Scan for the cell matching the given text and deliver its [x, y] coordinate at center. 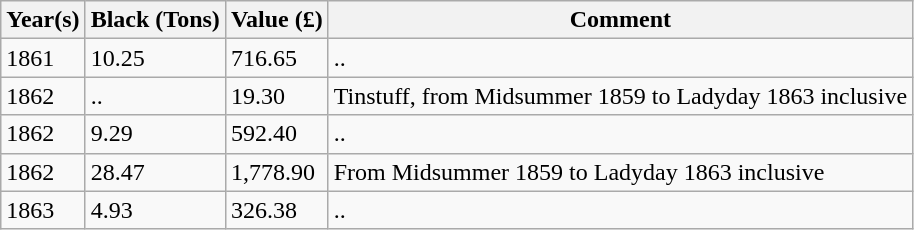
Comment [620, 20]
1861 [43, 58]
Value (£) [276, 20]
1863 [43, 210]
1,778.90 [276, 172]
Black (Tons) [155, 20]
9.29 [155, 134]
10.25 [155, 58]
19.30 [276, 96]
From Midsummer 1859 to Ladyday 1863 inclusive [620, 172]
592.40 [276, 134]
28.47 [155, 172]
Year(s) [43, 20]
4.93 [155, 210]
326.38 [276, 210]
716.65 [276, 58]
Tinstuff, from Midsummer 1859 to Ladyday 1863 inclusive [620, 96]
